From the cell containing the given text, extract its center point as [X, Y] coordinate. 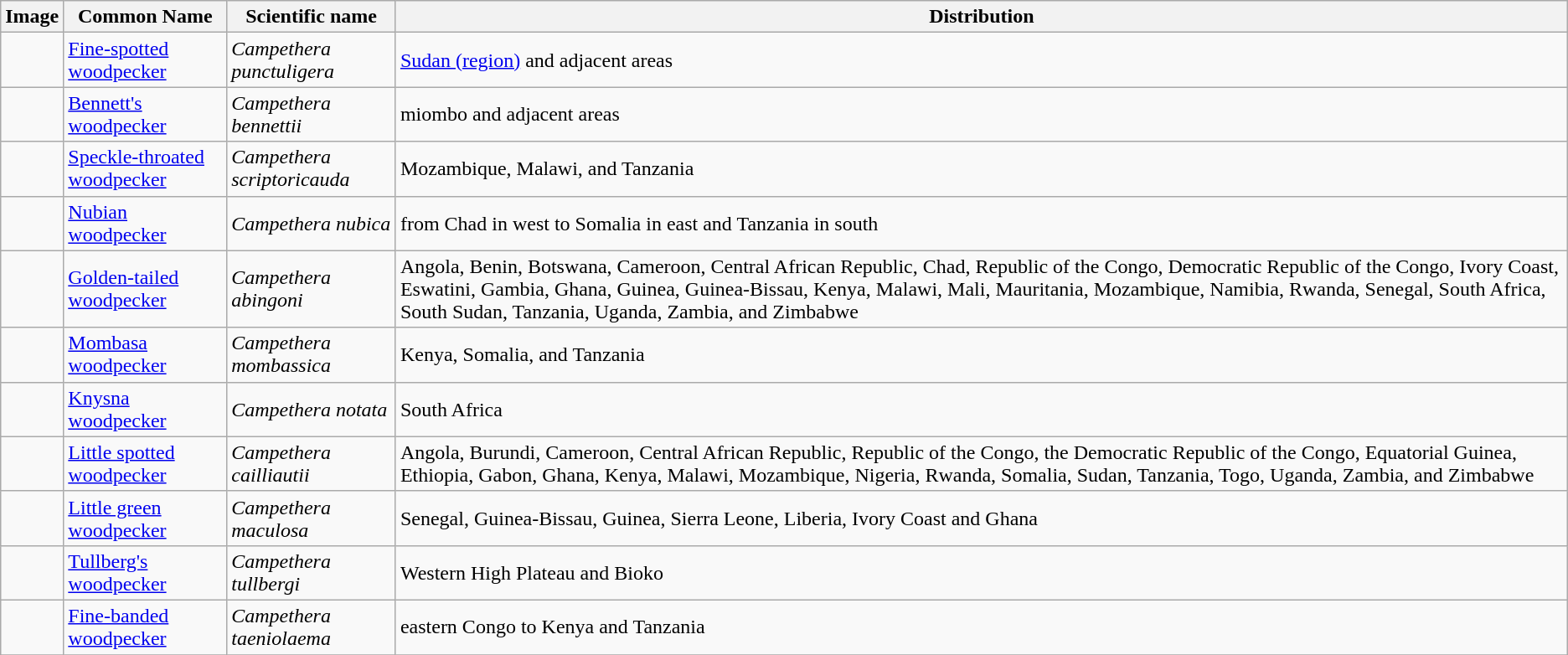
Sudan (region) and adjacent areas [982, 60]
Campethera nubica [312, 223]
Campethera mombassica [312, 355]
Distribution [982, 17]
Campethera bennettii [312, 114]
Mozambique, Malawi, and Tanzania [982, 169]
Campethera maculosa [312, 518]
Nubian woodpecker [146, 223]
Speckle-throated woodpecker [146, 169]
Golden-tailed woodpecker [146, 289]
Campethera cailliautii [312, 464]
from Chad in west to Somalia in east and Tanzania in south [982, 223]
Knysna woodpecker [146, 409]
Senegal, Guinea-Bissau, Guinea, Sierra Leone, Liberia, Ivory Coast and Ghana [982, 518]
eastern Congo to Kenya and Tanzania [982, 627]
Mombasa woodpecker [146, 355]
South Africa [982, 409]
Fine-banded woodpecker [146, 627]
Campethera scriptoricauda [312, 169]
Common Name [146, 17]
Tullberg's woodpecker [146, 573]
Little spotted woodpecker [146, 464]
Campethera taeniolaema [312, 627]
Campethera punctuligera [312, 60]
Campethera tullbergi [312, 573]
Kenya, Somalia, and Tanzania [982, 355]
Western High Plateau and Bioko [982, 573]
Campethera notata [312, 409]
Little green woodpecker [146, 518]
Bennett's woodpecker [146, 114]
Campethera abingoni [312, 289]
Fine-spotted woodpecker [146, 60]
Image [32, 17]
Scientific name [312, 17]
miombo and adjacent areas [982, 114]
